Identify which cell holds the provided text, then report its [X, Y] central coordinate. 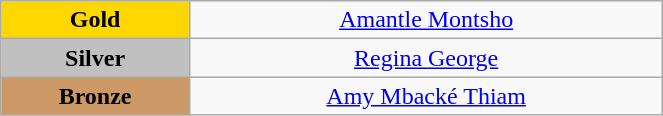
Regina George [426, 58]
Bronze [96, 96]
Amantle Montsho [426, 20]
Amy Mbacké Thiam [426, 96]
Gold [96, 20]
Silver [96, 58]
